Determine the (x, y) coordinate at the center of the cell enclosing the given text.  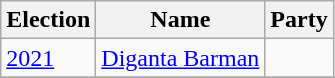
2021 (48, 58)
Diganta Barman (180, 58)
Party (299, 20)
Name (180, 20)
Election (48, 20)
